Scan for the cell matching the given text and deliver its [x, y] coordinate at center. 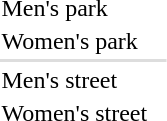
Men's street [74, 80]
Women's park [74, 41]
